Provide the (x, y) coordinate of the cell's center where the given text is located.  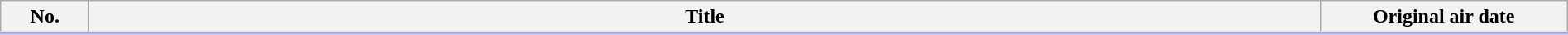
Original air date (1444, 17)
Title (705, 17)
No. (45, 17)
